Scan for the cell matching the given text and deliver its (X, Y) coordinate at center. 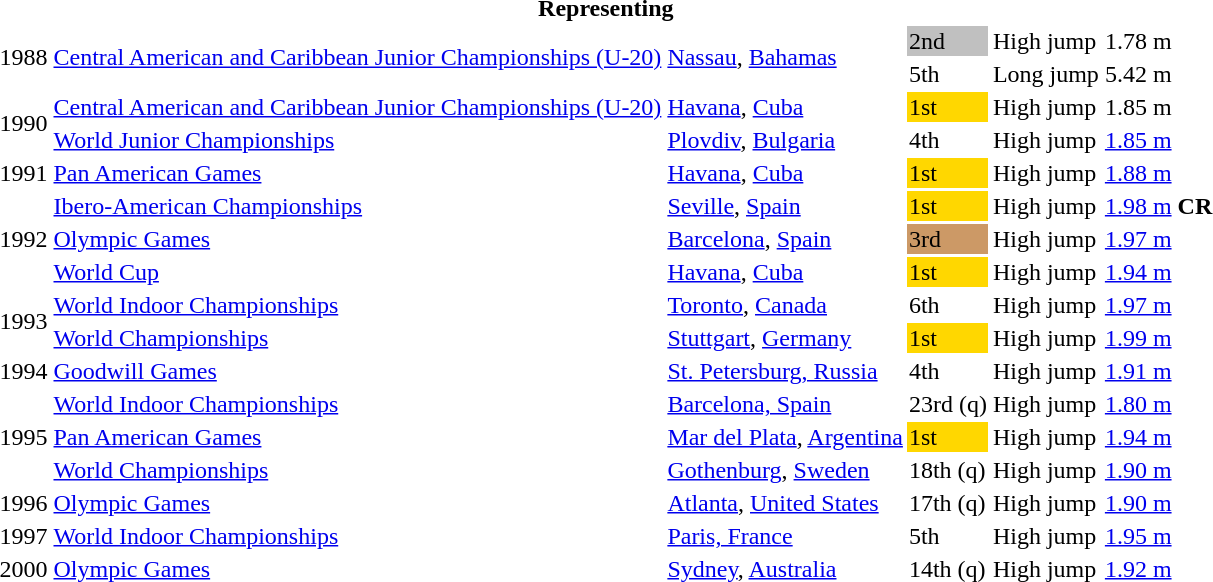
5.42 m (1158, 74)
Stuttgart, Germany (786, 338)
23rd (q) (948, 404)
Gothenburg, Sweden (786, 470)
17th (q) (948, 503)
Toronto, Canada (786, 305)
World Cup (358, 272)
1.95 m (1158, 536)
Long jump (1046, 74)
1.98 m CR (1158, 206)
Goodwill Games (358, 371)
1.99 m (1158, 338)
2nd (948, 41)
Seville, Spain (786, 206)
1.88 m (1158, 173)
St. Petersburg, Russia (786, 371)
1.91 m (1158, 371)
18th (q) (948, 470)
Mar del Plata, Argentina (786, 437)
Atlanta, United States (786, 503)
3rd (948, 239)
1.80 m (1158, 404)
Ibero-American Championships (358, 206)
Plovdiv, Bulgaria (786, 140)
6th (948, 305)
1.78 m (1158, 41)
Nassau, Bahamas (786, 58)
World Junior Championships (358, 140)
Paris, France (786, 536)
